Find where the given text appears and provide that cell's center as (x, y) coordinate. 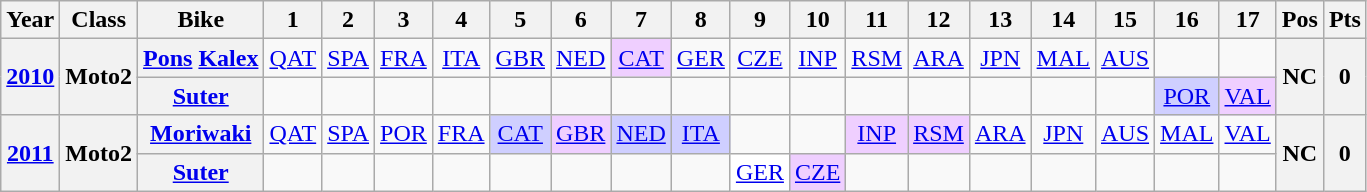
14 (1063, 20)
13 (1000, 20)
Moriwaki (201, 134)
Bike (201, 20)
10 (817, 20)
5 (520, 20)
Pons Kalex (201, 58)
1 (293, 20)
2011 (30, 153)
2 (348, 20)
2010 (30, 77)
Pts (1344, 20)
16 (1187, 20)
6 (580, 20)
4 (461, 20)
8 (700, 20)
Pos (1300, 20)
17 (1248, 20)
15 (1124, 20)
11 (877, 20)
Year (30, 20)
3 (404, 20)
12 (939, 20)
9 (760, 20)
7 (641, 20)
Class (99, 20)
